Output the [X, Y] coordinate of the center of the cell containing the given text.  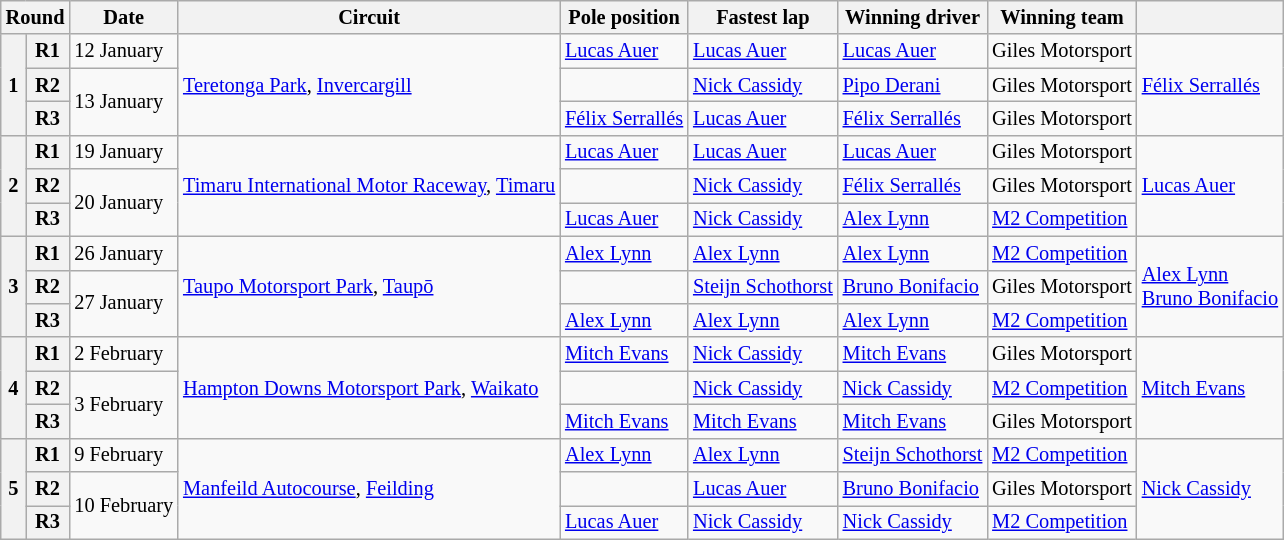
27 January [124, 304]
3 [14, 286]
Date [124, 17]
Manfeild Autocourse, Feilding [369, 488]
Winning driver [913, 17]
Round [36, 17]
20 January [124, 202]
4 [14, 388]
2 [14, 186]
Teretonga Park, Invercargill [369, 84]
Pole position [624, 17]
9 February [124, 455]
Winning team [1062, 17]
13 January [124, 102]
Fastest lap [763, 17]
Pipo Derani [913, 85]
Taupo Motorsport Park, Taupō [369, 286]
1 [14, 84]
26 January [124, 253]
Timaru International Motor Raceway, Timaru [369, 186]
10 February [124, 506]
2 February [124, 354]
Alex Lynn Bruno Bonifacio [1210, 286]
Circuit [369, 17]
19 January [124, 152]
5 [14, 488]
12 January [124, 51]
3 February [124, 404]
Hampton Downs Motorsport Park, Waikato [369, 388]
